Capture the cell that displays the provided text and extract its [X, Y] central coordinate. 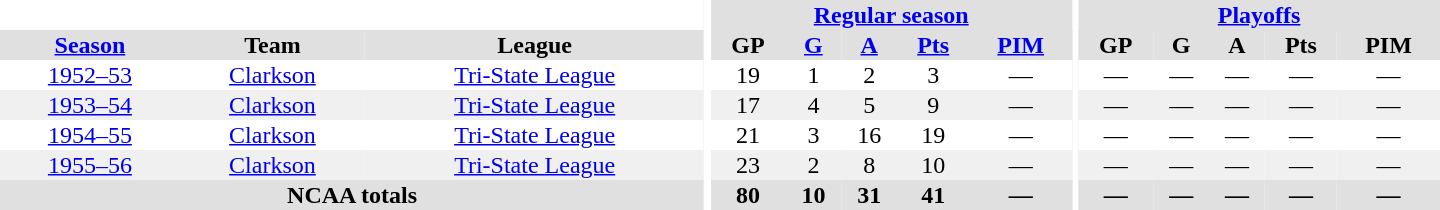
NCAA totals [352, 195]
1 [813, 75]
31 [869, 195]
16 [869, 135]
Team [272, 45]
21 [748, 135]
Playoffs [1259, 15]
4 [813, 105]
9 [933, 105]
17 [748, 105]
Regular season [891, 15]
41 [933, 195]
8 [869, 165]
League [534, 45]
1953–54 [90, 105]
Season [90, 45]
1952–53 [90, 75]
5 [869, 105]
23 [748, 165]
1954–55 [90, 135]
80 [748, 195]
1955–56 [90, 165]
